Search for the cell housing the specified text and yield its [x, y] center coordinate. 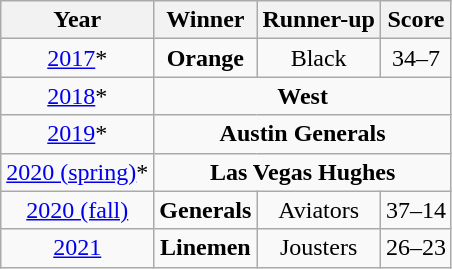
Year [78, 20]
2017* [78, 58]
2020 (fall) [78, 210]
West [303, 96]
Score [416, 20]
Jousters [319, 248]
26–23 [416, 248]
Las Vegas Hughes [303, 172]
Orange [206, 58]
Austin Generals [303, 134]
2018* [78, 96]
Generals [206, 210]
Black [319, 58]
Winner [206, 20]
37–14 [416, 210]
2021 [78, 248]
Runner-up [319, 20]
34–7 [416, 58]
2020 (spring)* [78, 172]
2019* [78, 134]
Aviators [319, 210]
Linemen [206, 248]
